Identify which cell holds the provided text, then report its (x, y) central coordinate. 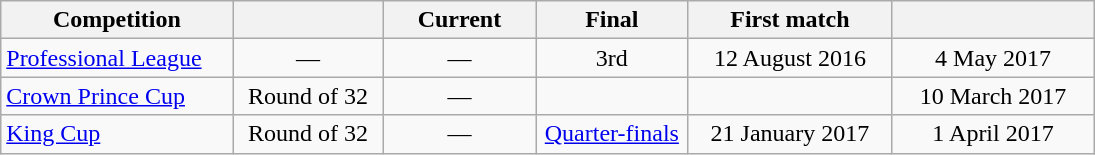
Current (460, 20)
Quarter-finals (612, 134)
Final (612, 20)
10 March 2017 (993, 96)
First match (790, 20)
Competition (117, 20)
Professional League (117, 58)
3rd (612, 58)
4 May 2017 (993, 58)
Crown Prince Cup (117, 96)
1 April 2017 (993, 134)
King Cup (117, 134)
12 August 2016 (790, 58)
21 January 2017 (790, 134)
